Scan for the cell matching the given text and deliver its [X, Y] coordinate at center. 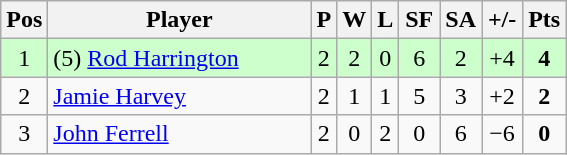
+/- [502, 20]
SA [461, 20]
W [354, 20]
L [386, 20]
Player [180, 20]
John Ferrell [180, 134]
Pts [544, 20]
Jamie Harvey [180, 96]
−6 [502, 134]
+4 [502, 58]
+2 [502, 96]
(5) Rod Harrington [180, 58]
Pos [24, 20]
P [324, 20]
SF [420, 20]
4 [544, 58]
5 [420, 96]
